From the cell containing the given text, extract its center point as [X, Y] coordinate. 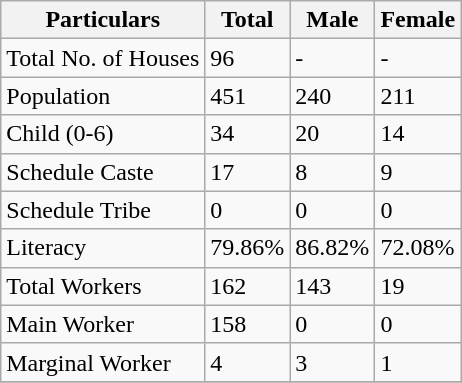
Main Worker [103, 324]
Schedule Tribe [103, 210]
20 [332, 134]
143 [332, 286]
Marginal Worker [103, 362]
Child (0-6) [103, 134]
Male [332, 20]
Total No. of Houses [103, 58]
86.82% [332, 248]
Total Workers [103, 286]
Total [248, 20]
34 [248, 134]
Female [418, 20]
1 [418, 362]
Literacy [103, 248]
Schedule Caste [103, 172]
3 [332, 362]
79.86% [248, 248]
96 [248, 58]
9 [418, 172]
158 [248, 324]
17 [248, 172]
162 [248, 286]
240 [332, 96]
8 [332, 172]
19 [418, 286]
14 [418, 134]
Population [103, 96]
Particulars [103, 20]
211 [418, 96]
4 [248, 362]
451 [248, 96]
72.08% [418, 248]
